Provide the [X, Y] coordinate of the cell's center where the given text is located.  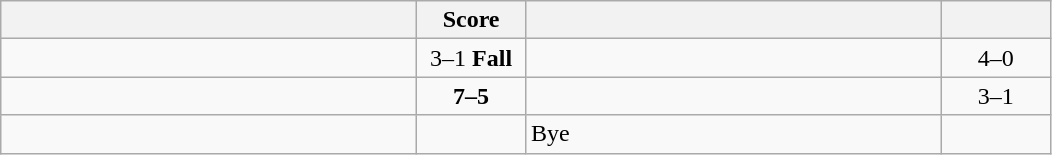
7–5 [472, 96]
3–1 Fall [472, 58]
Score [472, 20]
Bye [733, 134]
3–1 [996, 96]
4–0 [996, 58]
